Search for the cell housing the specified text and yield its (x, y) center coordinate. 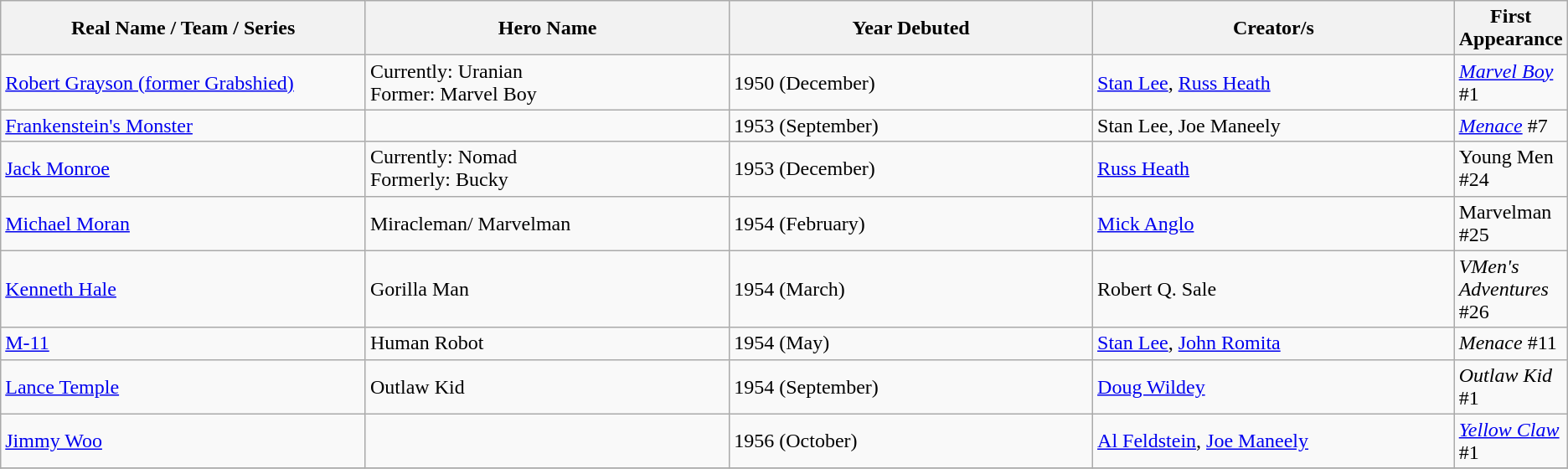
Real Name / Team / Series (183, 28)
Mick Anglo (1274, 223)
Creator/s (1274, 28)
1954 (May) (911, 343)
Currently: NomadFormerly: Bucky (547, 169)
1950 (December) (911, 82)
Jack Monroe (183, 169)
Frankenstein's Monster (183, 126)
Year Debuted (911, 28)
1954 (February) (911, 223)
Human Robot (547, 343)
Stan Lee, Joe Maneely (1274, 126)
M-11 (183, 343)
Kenneth Hale (183, 289)
Doug Wildey (1274, 387)
Al Feldstein, Joe Maneely (1274, 441)
Robert Grayson (former Grabshied) (183, 82)
Menace #11 (1511, 343)
Menace #7 (1511, 126)
Gorilla Man (547, 289)
Currently: UranianFormer: Marvel Boy (547, 82)
1956 (October) (911, 441)
VMen's Adventures #26 (1511, 289)
Robert Q. Sale (1274, 289)
Marvel Boy #1 (1511, 82)
Stan Lee, John Romita (1274, 343)
Yellow Claw #1 (1511, 441)
1954 (September) (911, 387)
Jimmy Woo (183, 441)
Outlaw Kid #1 (1511, 387)
Outlaw Kid (547, 387)
1953 (September) (911, 126)
Stan Lee, Russ Heath (1274, 82)
Marvelman #25 (1511, 223)
Miracleman/ Marvelman (547, 223)
Young Men #24 (1511, 169)
1954 (March) (911, 289)
Russ Heath (1274, 169)
Michael Moran (183, 223)
Lance Temple (183, 387)
First Appearance (1511, 28)
1953 (December) (911, 169)
Hero Name (547, 28)
